Determine the (x, y) coordinate at the center of the cell enclosing the given text.  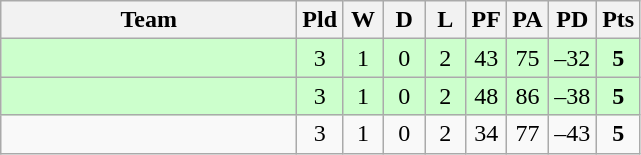
Team (149, 20)
–43 (572, 134)
PD (572, 20)
–38 (572, 96)
34 (486, 134)
Pld (320, 20)
Pts (618, 20)
L (446, 20)
PA (528, 20)
D (404, 20)
86 (528, 96)
W (364, 20)
43 (486, 58)
75 (528, 58)
PF (486, 20)
–32 (572, 58)
48 (486, 96)
77 (528, 134)
